Capture the cell that displays the provided text and extract its [x, y] central coordinate. 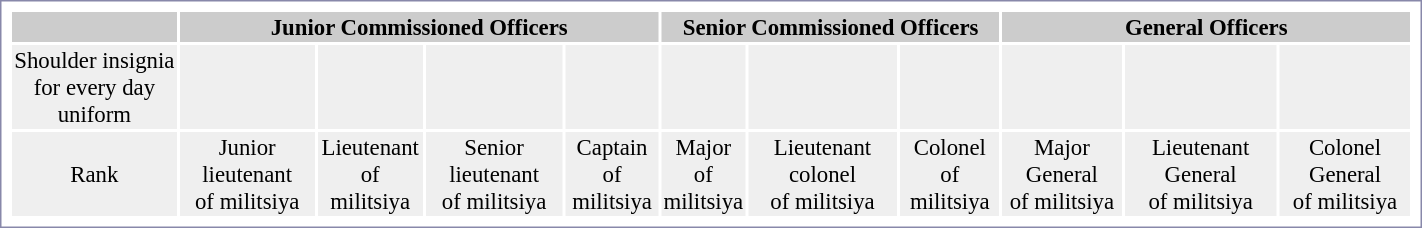
Junior lieutenantof militsiya [248, 174]
Colonelof militsiya [950, 174]
Senior Commissioned Officers [831, 27]
Senior lieutenantof militsiya [494, 174]
General Officers [1206, 27]
Shoulder insigniafor every day uniform [94, 87]
Colonel Generalof militsiya [1345, 174]
Major Generalof militsiya [1062, 174]
Lieutenant colonelof militsiya [822, 174]
Lieutenant Generalof militsiya [1200, 174]
Lieutenantof militsiya [370, 174]
Rank [94, 174]
Captain ofmilitsiya [612, 174]
Major ofmilitsiya [704, 174]
Junior Commissioned Officers [420, 27]
